From the cell containing the given text, extract its center point as (X, Y) coordinate. 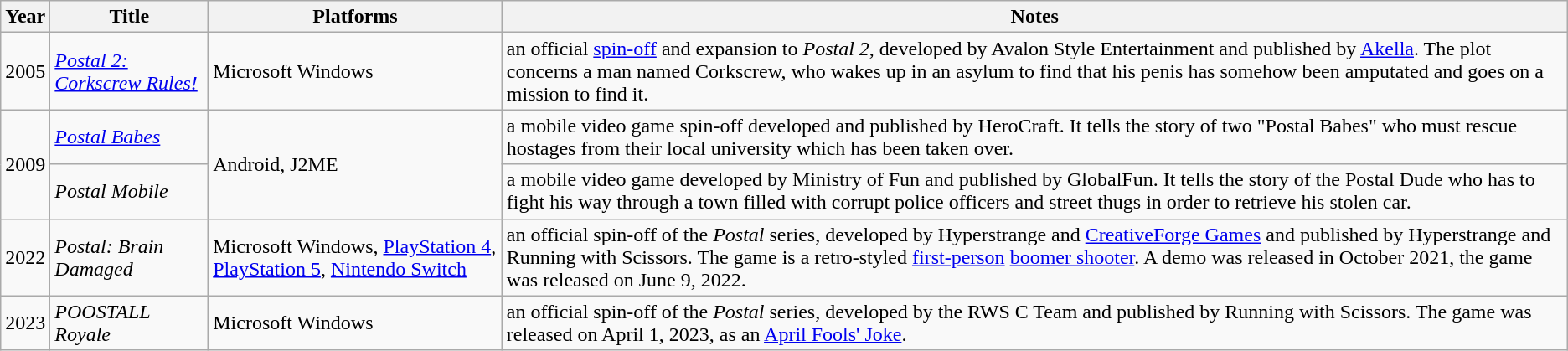
2023 (25, 323)
Android, J2ME (355, 164)
Postal Babes (129, 137)
2005 (25, 71)
Postal Mobile (129, 191)
Notes (1034, 17)
Year (25, 17)
Platforms (355, 17)
Microsoft Windows, PlayStation 4, PlayStation 5, Nintendo Switch (355, 257)
Postal: Brain Damaged (129, 257)
2022 (25, 257)
Title (129, 17)
2009 (25, 164)
POOSTALL Royale (129, 323)
Postal 2: Corkscrew Rules! (129, 71)
